Output the [x, y] coordinate of the center of the cell containing the given text.  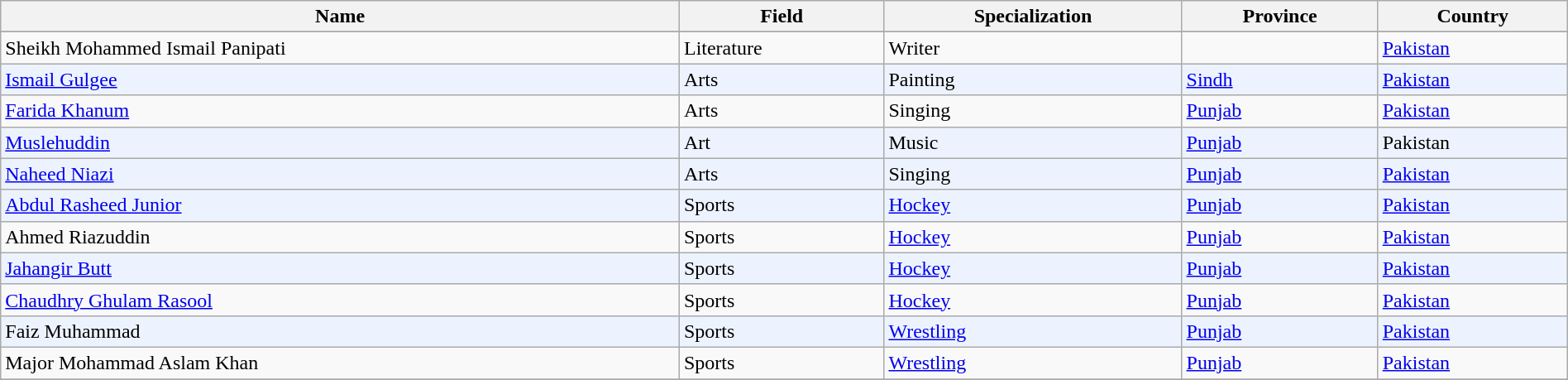
Music [1033, 142]
Sindh [1280, 79]
Field [782, 17]
Painting [1033, 79]
Ismail Gulgee [341, 79]
Country [1472, 17]
Sheikh Mohammed Ismail Panipati [341, 48]
Major Mohammad Aslam Khan [341, 363]
Jahangir Butt [341, 268]
Farida Khanum [341, 111]
Faiz Muhammad [341, 331]
Province [1280, 17]
Art [782, 142]
Muslehuddin [341, 142]
Ahmed Riazuddin [341, 237]
Specialization [1033, 17]
Writer [1033, 48]
Literature [782, 48]
Naheed Niazi [341, 174]
Abdul Rasheed Junior [341, 205]
Name [341, 17]
Chaudhry Ghulam Rasool [341, 300]
